Find where the given text appears and provide that cell's center as (x, y) coordinate. 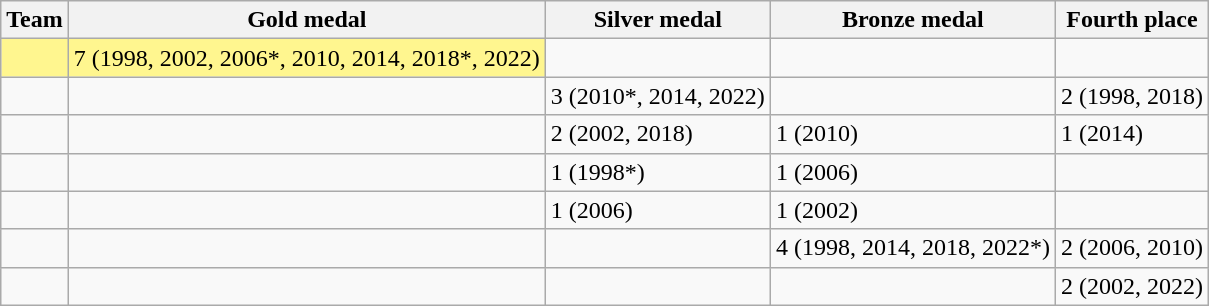
Bronze medal (912, 20)
Fourth place (1132, 20)
4 (1998, 2014, 2018, 2022*) (912, 248)
Team (35, 20)
Silver medal (658, 20)
2 (2002, 2022) (1132, 286)
7 (1998, 2002, 2006*, 2010, 2014, 2018*, 2022) (306, 58)
2 (2006, 2010) (1132, 248)
Gold medal (306, 20)
1 (2002) (912, 210)
1 (2014) (1132, 134)
1 (2010) (912, 134)
2 (2002, 2018) (658, 134)
1 (1998*) (658, 172)
2 (1998, 2018) (1132, 96)
3 (2010*, 2014, 2022) (658, 96)
